Search for the cell housing the specified text and yield its [x, y] center coordinate. 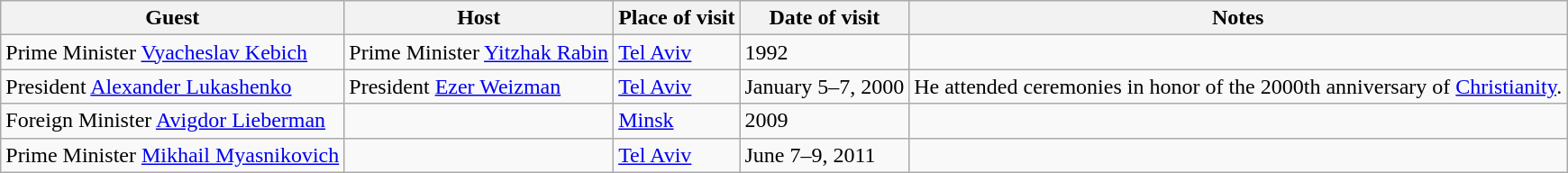
Prime Minister Yitzhak Rabin [479, 52]
1992 [825, 52]
Minsk [677, 121]
Date of visit [825, 18]
June 7–9, 2011 [825, 155]
Guest [173, 18]
January 5–7, 2000 [825, 86]
Notes [1238, 18]
He attended ceremonies in honor of the 2000th anniversary of Christianity. [1238, 86]
President Alexander Lukashenko [173, 86]
Prime Minister Vyacheslav Kebich [173, 52]
Foreign Minister Avigdor Lieberman [173, 121]
President Ezer Weizman [479, 86]
Host [479, 18]
Prime Minister Mikhail Myasnikovich [173, 155]
2009 [825, 121]
Place of visit [677, 18]
